Provide the (X, Y) coordinate of the cell's center where the given text is located.  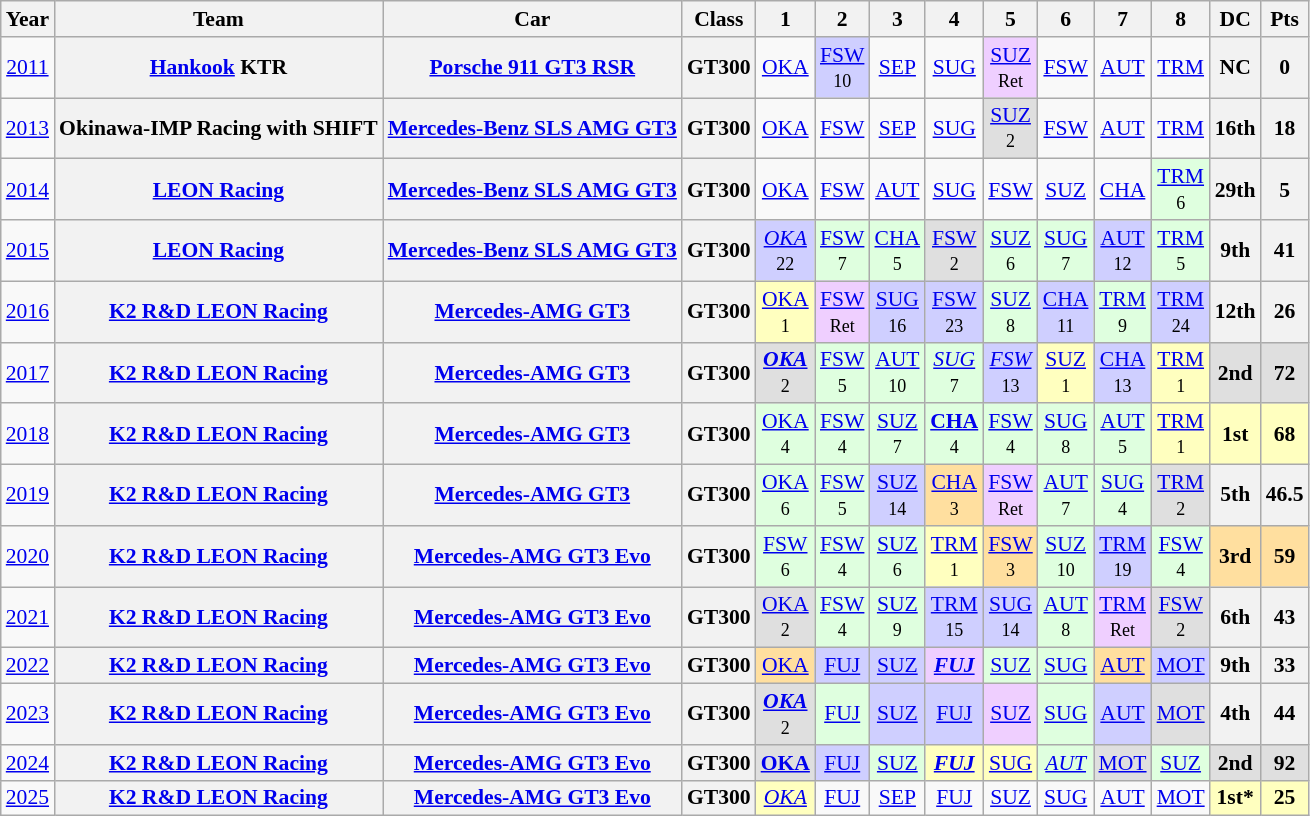
2016 (28, 312)
Okinawa-IMP Racing with SHIFT (218, 128)
OKA6 (786, 496)
8 (1181, 19)
FSW13 (1010, 372)
SUG14 (1010, 618)
6 (1066, 19)
TRM5 (1181, 250)
OKA22 (786, 250)
SUG8 (1066, 434)
CHA4 (954, 434)
SUZ1 (1066, 372)
4 (954, 19)
FSW10 (842, 68)
Porsche 911 GT3 RSR (532, 68)
FSW6 (786, 556)
6th (1236, 618)
2013 (28, 128)
FSW3 (1010, 556)
AUT10 (897, 372)
92 (1285, 763)
2024 (28, 763)
CHA3 (954, 496)
Car (532, 19)
68 (1285, 434)
SUZ8 (1010, 312)
SUZ7 (897, 434)
CHA11 (1066, 312)
3rd (1236, 556)
4th (1236, 714)
2021 (28, 618)
OKA1 (786, 312)
SUZRet (1010, 68)
TRM19 (1123, 556)
2011 (28, 68)
OKA4 (786, 434)
AUT7 (1066, 496)
59 (1285, 556)
TRM6 (1181, 190)
1st* (1236, 798)
2015 (28, 250)
Pts (1285, 19)
25 (1285, 798)
26 (1285, 312)
FSW23 (954, 312)
SUG4 (1123, 496)
0 (1285, 68)
2025 (28, 798)
NC (1236, 68)
1 (786, 19)
5th (1236, 496)
16th (1236, 128)
41 (1285, 250)
CHA13 (1123, 372)
SUZ10 (1066, 556)
1st (1236, 434)
DC (1236, 19)
2 (842, 19)
2023 (28, 714)
Hankook KTR (218, 68)
2019 (28, 496)
TRM2 (1181, 496)
Year (28, 19)
43 (1285, 618)
SUZ9 (897, 618)
44 (1285, 714)
TRM9 (1123, 312)
SUZ2 (1010, 128)
AUT5 (1123, 434)
SUZ14 (897, 496)
Class (719, 19)
18 (1285, 128)
72 (1285, 372)
AUT12 (1123, 250)
46.5 (1285, 496)
33 (1285, 666)
7 (1123, 19)
FSW7 (842, 250)
CHA5 (897, 250)
TRMRet (1123, 618)
3 (897, 19)
SUG16 (897, 312)
Team (218, 19)
CHA (1123, 190)
AUT8 (1066, 618)
12th (1236, 312)
2020 (28, 556)
2018 (28, 434)
2017 (28, 372)
2014 (28, 190)
2022 (28, 666)
TRM24 (1181, 312)
TRM15 (954, 618)
29th (1236, 190)
